From the cell containing the given text, extract its center point as (x, y) coordinate. 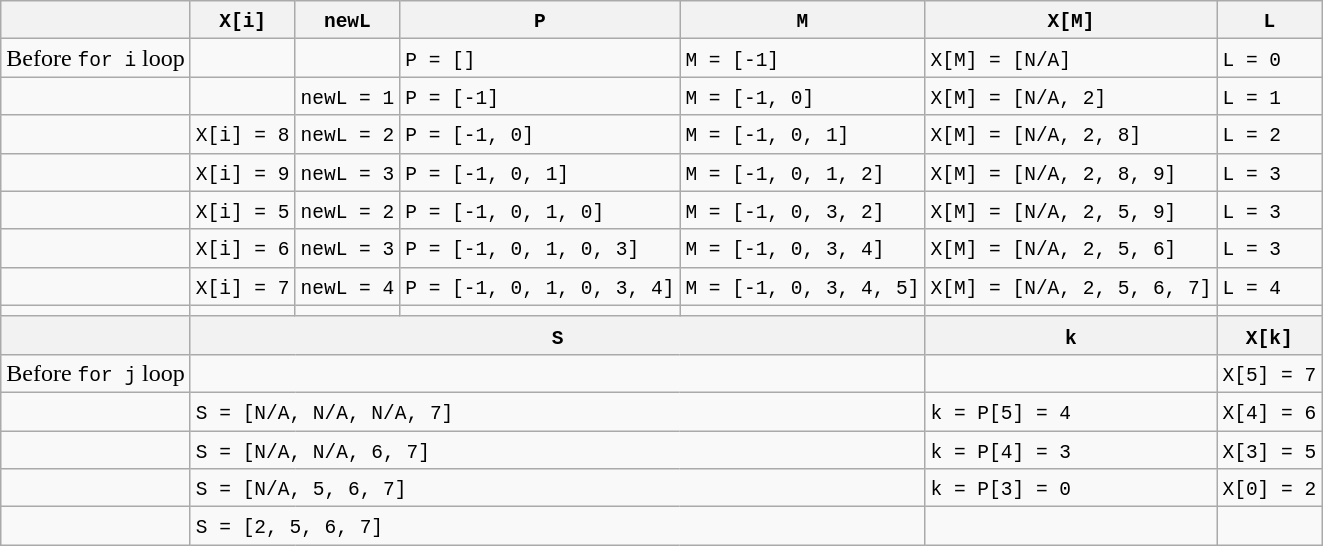
X[M] = [N/A, 2, 5, 9] (1071, 210)
P = [-1] (540, 96)
X[M] (1071, 20)
P (540, 20)
X[i] = 7 (242, 286)
Before for i loop (96, 58)
X[3] = 5 (1270, 449)
X[M] = [N/A, 2] (1071, 96)
M = [-1, 0] (802, 96)
X[M] = [N/A, 2, 5, 6] (1071, 248)
M = [-1, 0, 3, 4, 5] (802, 286)
S = [2, 5, 6, 7] (558, 526)
X[i] = 6 (242, 248)
L = 4 (1270, 286)
Before for j loop (96, 373)
M = [-1, 0, 1] (802, 134)
M = [-1, 0, 1, 2] (802, 172)
L = 2 (1270, 134)
M = [-1, 0, 3, 4] (802, 248)
P = [] (540, 58)
k = P[5] = 4 (1071, 411)
S = [N/A, N/A, 6, 7] (558, 449)
M = [-1, 0, 3, 2] (802, 210)
X[M] = [N/A] (1071, 58)
X[M] = [N/A, 2, 8, 9] (1071, 172)
k = P[3] = 0 (1071, 488)
P = [-1, 0, 1] (540, 172)
newL (348, 20)
k = P[4] = 3 (1071, 449)
X[0] = 2 (1270, 488)
S = [N/A, 5, 6, 7] (558, 488)
X[k] (1270, 335)
X[5] = 7 (1270, 373)
P = [-1, 0] (540, 134)
L (1270, 20)
S (558, 335)
X[4] = 6 (1270, 411)
P = [-1, 0, 1, 0] (540, 210)
L = 1 (1270, 96)
M (802, 20)
newL = 1 (348, 96)
k (1071, 335)
M = [-1] (802, 58)
X[M] = [N/A, 2, 5, 6, 7] (1071, 286)
X[i] = 5 (242, 210)
P = [-1, 0, 1, 0, 3] (540, 248)
newL = 4 (348, 286)
P = [-1, 0, 1, 0, 3, 4] (540, 286)
X[i] = 9 (242, 172)
L = 0 (1270, 58)
S = [N/A, N/A, N/A, 7] (558, 411)
X[i] = 8 (242, 134)
X[M] = [N/A, 2, 8] (1071, 134)
X[i] (242, 20)
